Return the [X, Y] coordinate for the center point of the cell that contains the specified text.  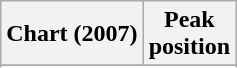
Chart (2007) [72, 34]
Peakposition [189, 34]
